Return the (X, Y) coordinate for the center point of the cell that contains the specified text.  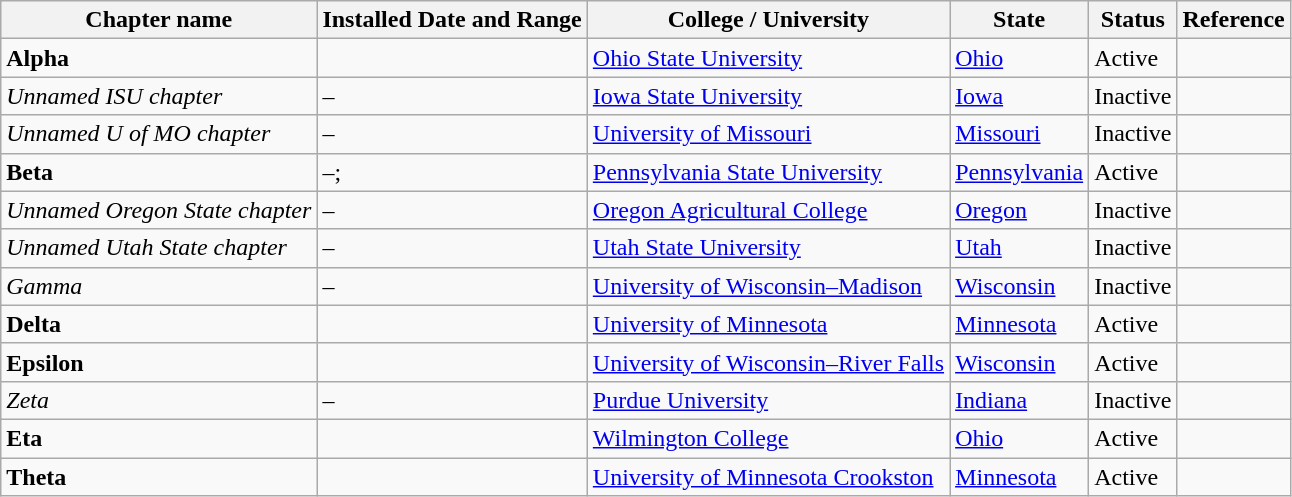
Epsilon (159, 362)
College / University (768, 20)
University of Missouri (768, 134)
Utah (1020, 248)
Theta (159, 477)
Reference (1234, 20)
Delta (159, 324)
Oregon (1020, 210)
Ohio State University (768, 58)
Installed Date and Range (452, 20)
Zeta (159, 400)
Indiana (1020, 400)
Pennsylvania (1020, 172)
Gamma (159, 286)
Wilmington College (768, 438)
–; (452, 172)
Chapter name (159, 20)
Eta (159, 438)
Unnamed Oregon State chapter (159, 210)
Unnamed Utah State chapter (159, 248)
Missouri (1020, 134)
State (1020, 20)
University of Wisconsin–Madison (768, 286)
University of Wisconsin–River Falls (768, 362)
Beta (159, 172)
Pennsylvania State University (768, 172)
University of Minnesota Crookston (768, 477)
Iowa State University (768, 96)
Status (1133, 20)
Unnamed ISU chapter (159, 96)
Oregon Agricultural College (768, 210)
Purdue University (768, 400)
Utah State University (768, 248)
Iowa (1020, 96)
University of Minnesota (768, 324)
Alpha (159, 58)
Unnamed U of MO chapter (159, 134)
